Provide the [x, y] coordinate of the cell's center where the given text is located.  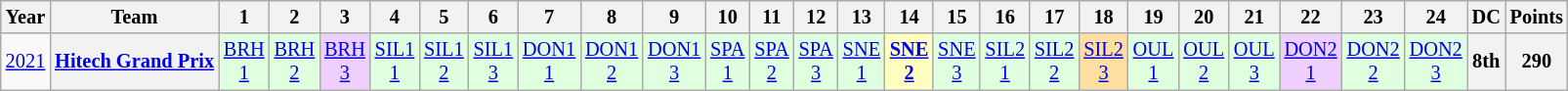
9 [674, 17]
DON23 [1436, 62]
DON21 [1311, 62]
OUL1 [1154, 62]
2021 [25, 62]
16 [1004, 17]
SNE3 [956, 62]
SPA1 [727, 62]
1 [244, 17]
OUL2 [1204, 62]
17 [1054, 17]
DC [1487, 17]
11 [772, 17]
4 [395, 17]
13 [862, 17]
5 [444, 17]
15 [956, 17]
SPA3 [817, 62]
DON12 [612, 62]
SPA2 [772, 62]
12 [817, 17]
OUL3 [1254, 62]
DON13 [674, 62]
20 [1204, 17]
24 [1436, 17]
10 [727, 17]
Points [1537, 17]
DON11 [549, 62]
8th [1487, 62]
19 [1154, 17]
SNE1 [862, 62]
7 [549, 17]
SIL12 [444, 62]
BRH3 [345, 62]
8 [612, 17]
BRH1 [244, 62]
SIL21 [1004, 62]
14 [909, 17]
18 [1103, 17]
Year [25, 17]
SNE2 [909, 62]
23 [1374, 17]
SIL23 [1103, 62]
BRH2 [295, 62]
DON22 [1374, 62]
Hitech Grand Prix [135, 62]
2 [295, 17]
290 [1537, 62]
22 [1311, 17]
SIL22 [1054, 62]
3 [345, 17]
SIL13 [493, 62]
Team [135, 17]
SIL11 [395, 62]
6 [493, 17]
21 [1254, 17]
